Return (X, Y) of the center of cell containing provided text 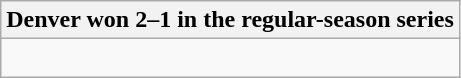
Denver won 2–1 in the regular-season series (230, 20)
